Identify which cell holds the provided text, then report its (x, y) central coordinate. 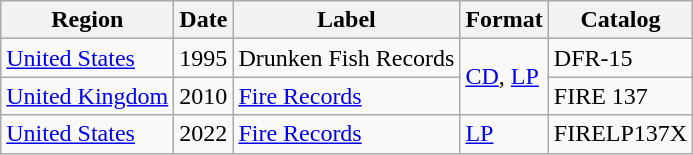
CD, LP (504, 77)
FIRELP137X (620, 134)
1995 (204, 58)
Catalog (620, 20)
2022 (204, 134)
Date (204, 20)
2010 (204, 96)
Drunken Fish Records (346, 58)
FIRE 137 (620, 96)
DFR-15 (620, 58)
Format (504, 20)
United Kingdom (88, 96)
Label (346, 20)
Region (88, 20)
LP (504, 134)
